From the cell containing the given text, extract its center point as [x, y] coordinate. 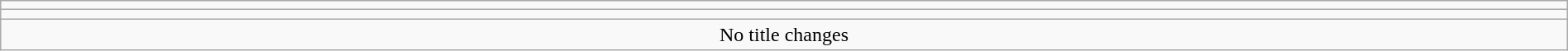
No title changes [784, 35]
